Identify which cell holds the provided text, then report its [X, Y] central coordinate. 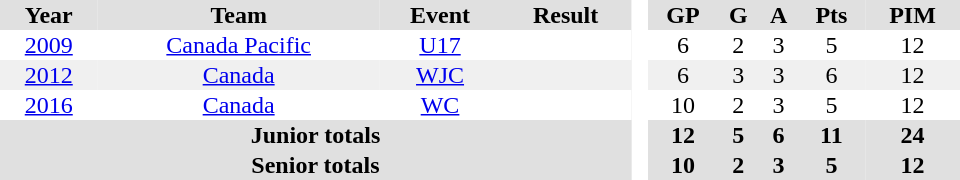
Canada Pacific [239, 45]
WC [440, 105]
GP [682, 15]
2016 [49, 105]
11 [832, 135]
WJC [440, 75]
2009 [49, 45]
2012 [49, 75]
24 [912, 135]
Team [239, 15]
Senior totals [316, 165]
Event [440, 15]
Result [566, 15]
Pts [832, 15]
Year [49, 15]
Junior totals [316, 135]
G [738, 15]
A [778, 15]
PIM [912, 15]
U17 [440, 45]
